Provide the (X, Y) coordinate of the cell's center where the given text is located.  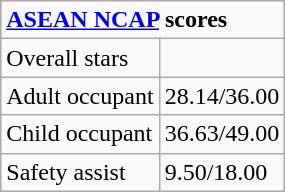
36.63/49.00 (222, 134)
9.50/18.00 (222, 172)
Safety assist (80, 172)
28.14/36.00 (222, 96)
Child occupant (80, 134)
ASEAN NCAP scores (143, 20)
Overall stars (80, 58)
Adult occupant (80, 96)
